Locate the cell with the specified text and output its [x, y] center coordinate. 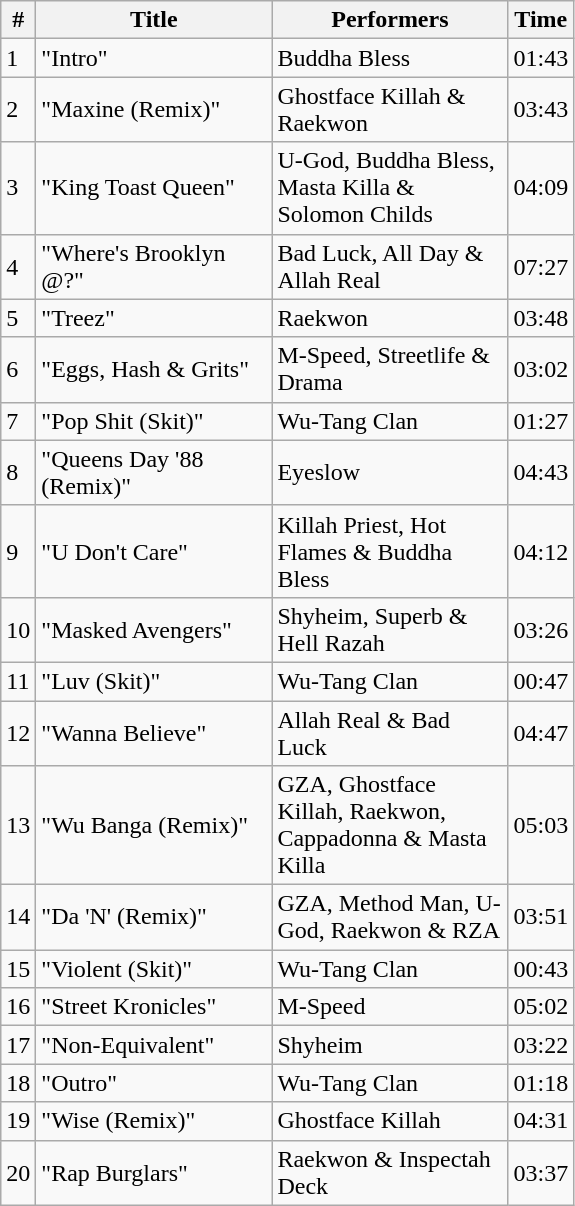
04:31 [541, 1121]
05:02 [541, 1007]
"Wanna Believe" [154, 732]
M-Speed, Streetlife & Drama [390, 370]
05:03 [541, 826]
20 [18, 1172]
M-Speed [390, 1007]
04:47 [541, 732]
03:37 [541, 1172]
"Queens Day '88 (Remix)" [154, 472]
GZA, Method Man, U-God, Raekwon & RZA [390, 918]
Allah Real & Bad Luck [390, 732]
01:43 [541, 58]
03:48 [541, 318]
"Non-Equivalent" [154, 1045]
Ghostface Killah [390, 1121]
"Rap Burglars" [154, 1172]
"Wu Banga (Remix)" [154, 826]
15 [18, 969]
00:47 [541, 681]
7 [18, 421]
Raekwon [390, 318]
"Luv (Skit)" [154, 681]
04:43 [541, 472]
6 [18, 370]
"King Toast Queen" [154, 188]
"Where's Brooklyn @?" [154, 266]
9 [18, 551]
"Street Kronicles" [154, 1007]
03:22 [541, 1045]
2 [18, 110]
Shyheim, Superb & Hell Razah [390, 630]
Bad Luck, All Day & Allah Real [390, 266]
Eyeslow [390, 472]
Time [541, 20]
"Treez" [154, 318]
"Eggs, Hash & Grits" [154, 370]
Shyheim [390, 1045]
Killah Priest, Hot Flames & Buddha Bless [390, 551]
8 [18, 472]
U-God, Buddha Bless, Masta Killa & Solomon Childs [390, 188]
Buddha Bless [390, 58]
"Pop Shit (Skit)" [154, 421]
Title [154, 20]
01:27 [541, 421]
04:12 [541, 551]
4 [18, 266]
"Da 'N' (Remix)" [154, 918]
01:18 [541, 1083]
16 [18, 1007]
"Intro" [154, 58]
"Outro" [154, 1083]
Ghostface Killah & Raekwon [390, 110]
13 [18, 826]
"Wise (Remix)" [154, 1121]
1 [18, 58]
18 [18, 1083]
04:09 [541, 188]
03:26 [541, 630]
GZA, Ghostface Killah, Raekwon, Cappadonna & Masta Killa [390, 826]
"Violent (Skit)" [154, 969]
11 [18, 681]
"U Don't Care" [154, 551]
07:27 [541, 266]
"Maxine (Remix)" [154, 110]
00:43 [541, 969]
17 [18, 1045]
03:51 [541, 918]
"Masked Avengers" [154, 630]
03:43 [541, 110]
12 [18, 732]
3 [18, 188]
03:02 [541, 370]
# [18, 20]
14 [18, 918]
10 [18, 630]
Performers [390, 20]
Raekwon & Inspectah Deck [390, 1172]
5 [18, 318]
19 [18, 1121]
